Scan for the cell matching the given text and deliver its [x, y] coordinate at center. 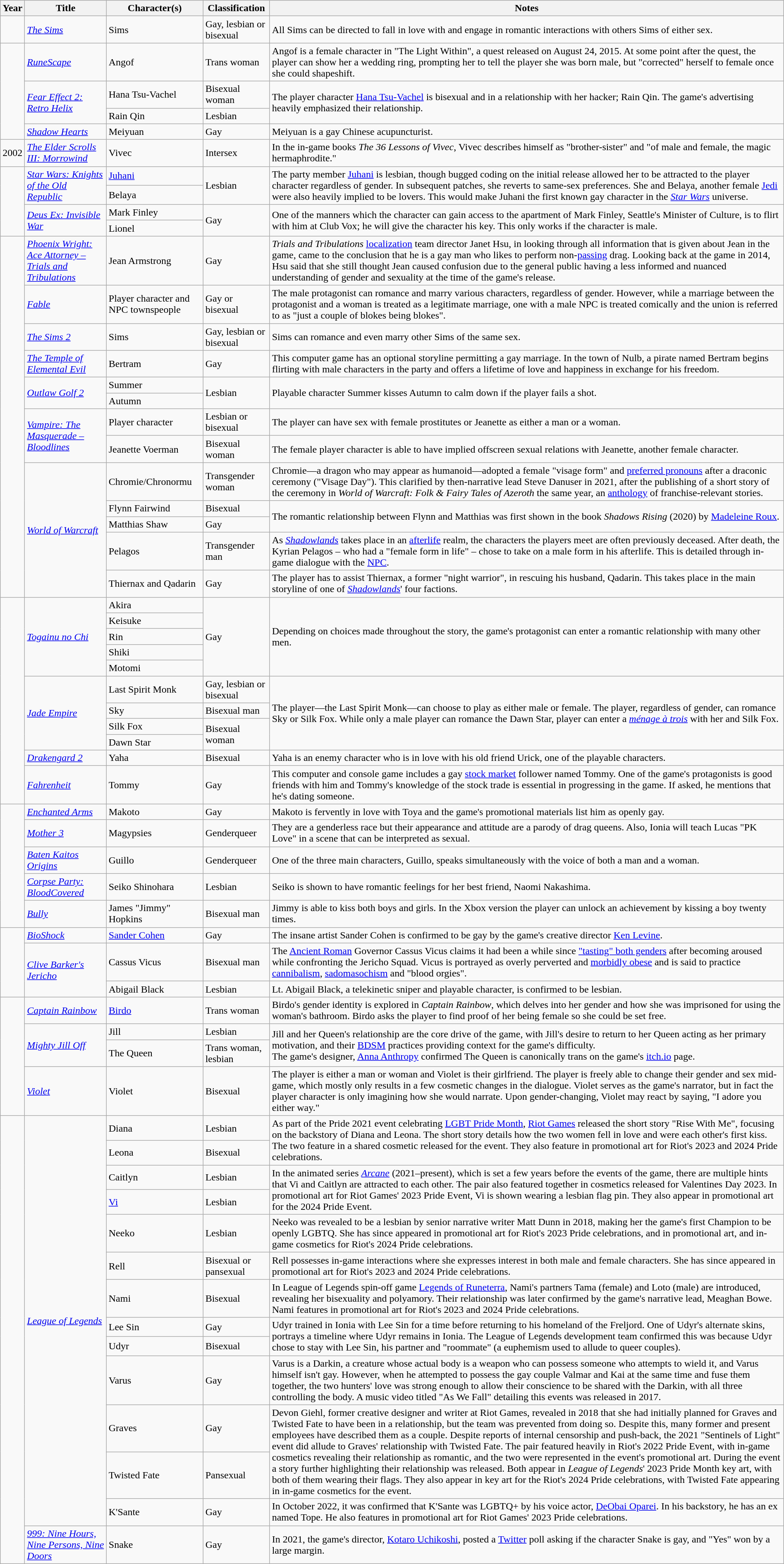
Meiyuan [155, 132]
Vi [155, 1202]
Thiernax and Qadarin [155, 583]
League of Legends [65, 1321]
Corpse Party: BloodCovered [65, 887]
Akira [155, 605]
Pelagos [155, 551]
Gay or bisexual [237, 304]
Player character [155, 422]
The female player character is able to have implied offscreen sexual relations with Jeanette, another female character. [527, 449]
Rain Qin [155, 116]
Outlaw Golf 2 [65, 393]
Deus Ex: Invisible War [65, 220]
In 2021, the game's director, Kotaro Uchikoshi, posted a Twitter poll asking if the character Snake is gay, and "Yes" won by a large margin. [527, 1545]
Player character and NPC townspeople [155, 304]
James "Jimmy" Hopkins [155, 914]
Sky [155, 711]
Leona [155, 1153]
Hana Tsu-Vachel [155, 94]
World of Warcraft [65, 530]
Mighty Jill Off [65, 1045]
Mark Finley [155, 212]
Lt. Abigail Black, a telekinetic sniper and playable character, is confirmed to be lesbian. [527, 989]
999: Nine Hours, Nine Persons, Nine Doors [65, 1545]
Motomi [155, 668]
RuneScape [65, 62]
Character(s) [155, 8]
Depending on choices made throughout the story, the game's protagonist can enter a romantic relationship with many other men. [527, 636]
The Elder Scrolls III: Morrowind [65, 153]
Angof [155, 62]
2002 [12, 153]
Togainu no Chi [65, 636]
Abigail Black [155, 989]
Title [65, 8]
Mother 3 [65, 833]
Phoenix Wright: Ace Attorney – Trials and Tribulations [65, 261]
Clive Barker's Jericho [65, 970]
Pansexual [237, 1475]
Jeanette Voerman [155, 449]
Cassus Vicus [155, 962]
Transgender man [237, 551]
Yaha [155, 758]
Makoto [155, 812]
Keisuke [155, 621]
Twisted Fate [155, 1475]
Fable [65, 304]
Fahrenheit [65, 785]
Neeko [155, 1233]
Playable character Summer kisses Autumn to calm down if the player fails a shot. [527, 393]
Udyr [155, 1346]
Shiki [155, 652]
Seiko is shown to have romantic feelings for her best friend, Naomi Nakashima. [527, 887]
Jean Armstrong [155, 261]
Jill [155, 1031]
Juhani [155, 176]
Bisexual or pansexual [237, 1266]
Flynn Fairwind [155, 509]
K'Sante [155, 1512]
Chromie/Chronormu [155, 482]
Bertram [155, 364]
Meiyuan is a gay Chinese acupuncturist. [527, 132]
Dawn Star [155, 742]
Bully [65, 914]
Jade Empire [65, 713]
Shadow Hearts [65, 132]
Captain Rainbow [65, 1010]
Seiko Shinohara [155, 887]
Drakengard 2 [65, 758]
Magypsies [155, 833]
Enchanted Arms [65, 812]
Yaha is an enemy character who is in love with his old friend Urick, one of the playable characters. [527, 758]
The Temple of Elemental Evil [65, 364]
Lionel [155, 228]
Fear Effect 2: Retro Helix [65, 103]
Diana [155, 1128]
Lesbian or bisexual [237, 422]
Star Wars: Knights of the Old Republic [65, 185]
Varus [155, 1380]
All Sims can be directed to fall in love with and engage in romantic interactions with others Sims of either sex. [527, 30]
Year [12, 8]
Silk Fox [155, 727]
Last Spirit Monk [155, 689]
The insane artist Sander Cohen is confirmed to be gay by the game's creative director Ken Levine. [527, 935]
Summer [155, 385]
Graves [155, 1428]
Jimmy is able to kiss both boys and girls. In the Xbox version the player can unlock an achievement by kissing a boy twenty times. [527, 914]
The player can have sex with female prostitutes or Jeanette as either a man or a woman. [527, 422]
Lee Sin [155, 1327]
Transgender woman [237, 482]
Rin [155, 636]
Sander Cohen [155, 935]
Trans woman, lesbian [237, 1053]
BioShock [65, 935]
Caitlyn [155, 1178]
Vivec [155, 153]
The Sims 2 [65, 337]
Sims can romance and even marry other Sims of the same sex. [527, 337]
One of the three main characters, Guillo, speaks simultaneously with the voice of both a man and a woman. [527, 860]
Snake [155, 1545]
Matthias Shaw [155, 524]
Guillo [155, 860]
Nami [155, 1298]
Autumn [155, 401]
The romantic relationship between Flynn and Matthias was first shown in the book Shadows Rising (2020) by Madeleine Roux. [527, 516]
Rell [155, 1266]
The Sims [65, 30]
In the in-game books The 36 Lessons of Vivec, Vivec describes himself as "brother-sister" and "of male and female, the magic hermaphrodite." [527, 153]
Baten Kaitos Origins [65, 860]
Tommy [155, 785]
Notes [527, 8]
Intersex [237, 153]
Classification [237, 8]
Vampire: The Masquerade – Bloodlines [65, 436]
Birdo [155, 1010]
Belaya [155, 195]
The Queen [155, 1053]
Makoto is fervently in love with Toya and the game's promotional materials list him as openly gay. [527, 812]
